Return the (x, y) coordinate for the center point of the cell that contains the specified text.  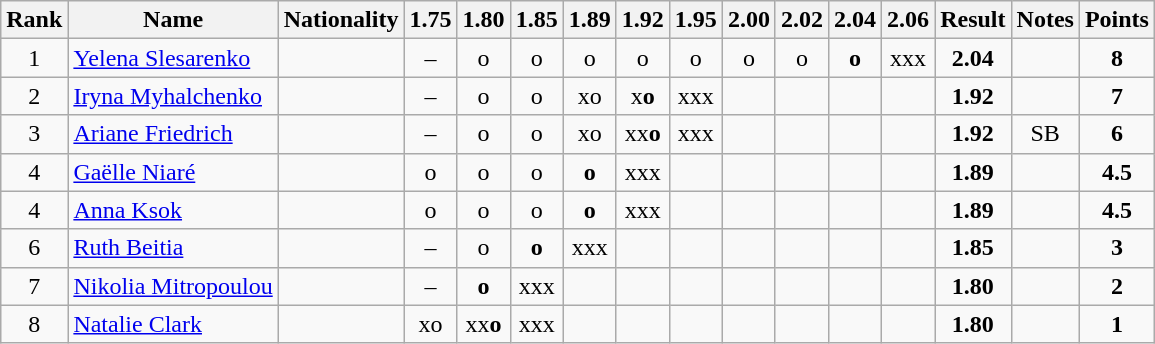
Gaëlle Niaré (173, 172)
Ruth Beitia (173, 248)
Nikolia Mitropoulou (173, 286)
2.00 (748, 20)
Points (1116, 20)
Rank (34, 20)
Name (173, 20)
Anna Ksok (173, 210)
Iryna Myhalchenko (173, 96)
Result (973, 20)
Ariane Friedrich (173, 134)
Nationality (341, 20)
Notes (1045, 20)
2.02 (802, 20)
Yelena Slesarenko (173, 58)
Natalie Clark (173, 324)
2.06 (908, 20)
1.75 (430, 20)
SB (1045, 134)
1.95 (696, 20)
